Capture the cell that displays the provided text and extract its [X, Y] central coordinate. 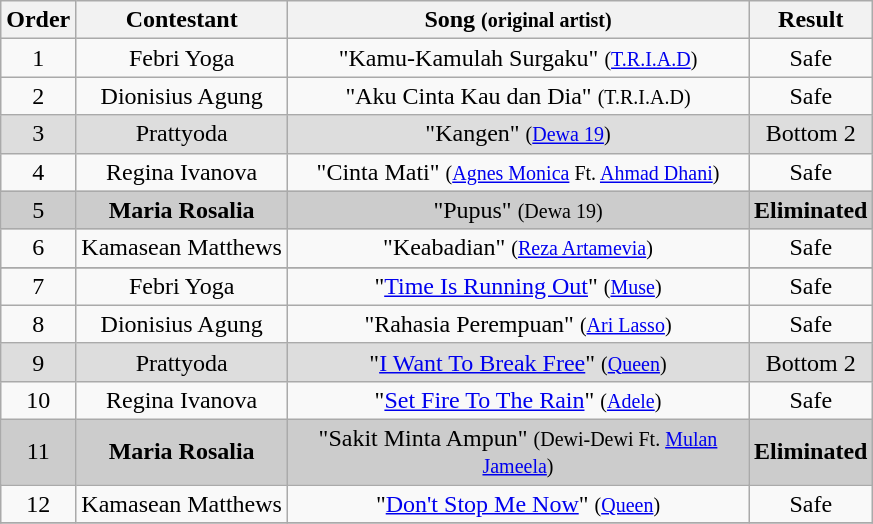
3 [38, 134]
4 [38, 172]
2 [38, 96]
6 [38, 248]
8 [38, 324]
Song (original artist) [518, 20]
"Kangen" (Dewa 19) [518, 134]
11 [38, 452]
Order [38, 20]
"Time Is Running Out" (Muse) [518, 286]
1 [38, 58]
7 [38, 286]
"Aku Cinta Kau dan Dia" (T.R.I.A.D) [518, 96]
"Kamu-Kamulah Surgaku" (T.R.I.A.D) [518, 58]
Contestant [182, 20]
5 [38, 210]
"Keabadian" (Reza Artamevia) [518, 248]
9 [38, 362]
"Rahasia Perempuan" (Ari Lasso) [518, 324]
"Pupus" (Dewa 19) [518, 210]
Result [811, 20]
"Sakit Minta Ampun" (Dewi-Dewi Ft. Mulan Jameela) [518, 452]
10 [38, 400]
"Don't Stop Me Now" (Queen) [518, 503]
12 [38, 503]
"I Want To Break Free" (Queen) [518, 362]
"Cinta Mati" (Agnes Monica Ft. Ahmad Dhani) [518, 172]
"Set Fire To The Rain" (Adele) [518, 400]
